Scan for the cell matching the given text and deliver its [X, Y] coordinate at center. 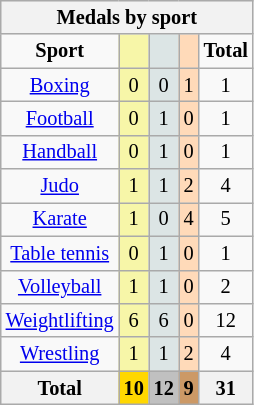
Handball [60, 152]
Volleyball [60, 287]
Football [60, 118]
31 [226, 388]
Weightlifting [60, 320]
Judo [60, 186]
Table tennis [60, 253]
Sport [60, 51]
9 [189, 388]
Karate [60, 219]
Wrestling [60, 354]
Medals by sport [127, 17]
5 [226, 219]
Boxing [60, 85]
10 [134, 388]
